Locate the cell with the specified text and output its (X, Y) center coordinate. 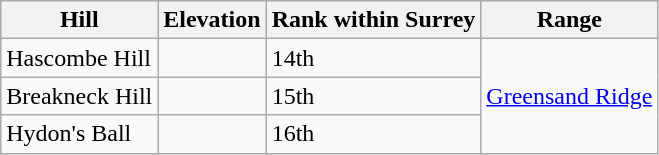
Rank within Surrey (374, 20)
15th (374, 96)
Hydon's Ball (80, 134)
Range (570, 20)
Breakneck Hill (80, 96)
Greensand Ridge (570, 96)
14th (374, 58)
Hascombe Hill (80, 58)
Elevation (212, 20)
Hill (80, 20)
16th (374, 134)
